Output the [X, Y] coordinate of the center of the cell containing the given text.  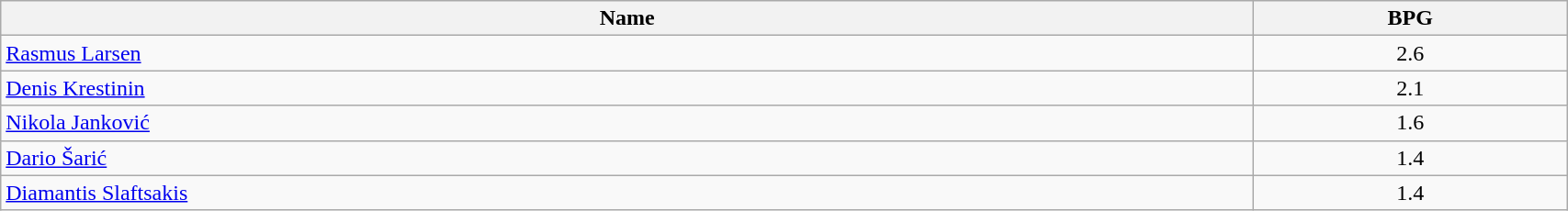
BPG [1411, 18]
1.6 [1411, 123]
Nikola Janković [627, 123]
Name [627, 18]
Rasmus Larsen [627, 53]
Diamantis Slaftsakis [627, 193]
Denis Krestinin [627, 88]
2.6 [1411, 53]
Dario Šarić [627, 158]
2.1 [1411, 88]
